Locate the cell with the specified text and output its (x, y) center coordinate. 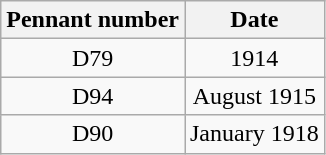
D79 (93, 58)
D90 (93, 134)
Pennant number (93, 20)
January 1918 (254, 134)
August 1915 (254, 96)
D94 (93, 96)
1914 (254, 58)
Date (254, 20)
